Detect which cell encompasses the target text, then output its (x, y) center coordinate. 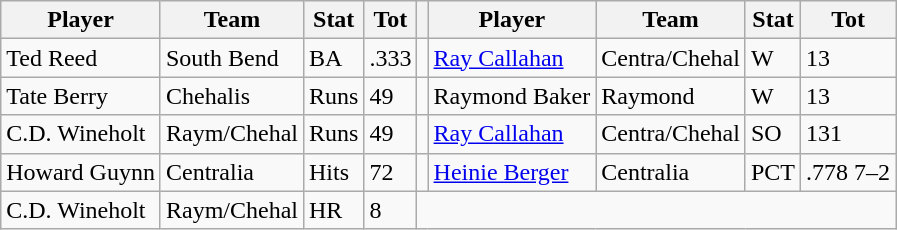
BA (333, 58)
Hits (333, 172)
131 (848, 134)
Howard Guynn (81, 172)
72 (390, 172)
.778 7–2 (848, 172)
Ted Reed (81, 58)
.333 (390, 58)
Raymond Baker (512, 96)
8 (390, 210)
PCT (772, 172)
HR (333, 210)
SO (772, 134)
Raymond (671, 96)
Chehalis (232, 96)
Tate Berry (81, 96)
South Bend (232, 58)
Heinie Berger (512, 172)
